Identify which cell holds the provided text, then report its (x, y) central coordinate. 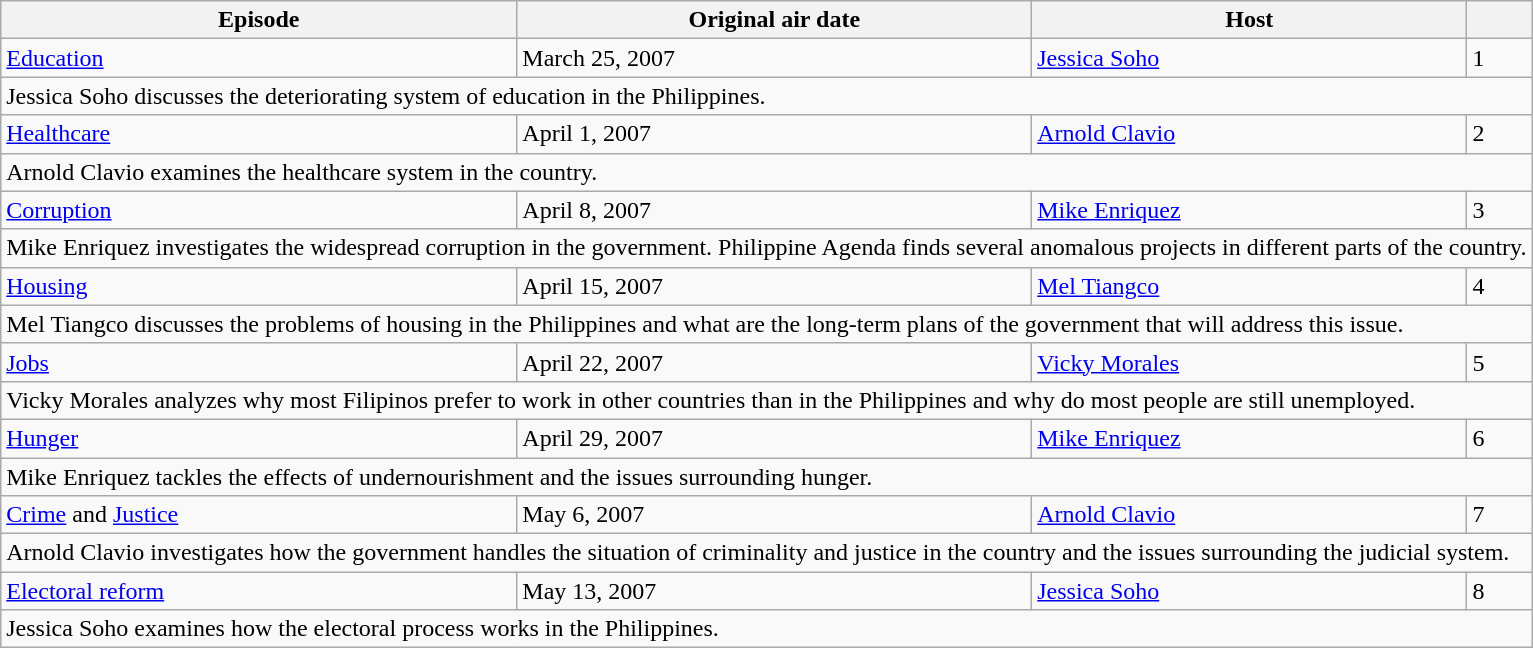
4 (1500, 286)
Jessica Soho examines how the electoral process works in the Philippines. (766, 629)
Original air date (774, 20)
Arnold Clavio examines the healthcare system in the country. (766, 172)
Host (1250, 20)
5 (1500, 362)
7 (1500, 515)
Crime and Justice (259, 515)
April 29, 2007 (774, 438)
Housing (259, 286)
Electoral reform (259, 591)
April 8, 2007 (774, 210)
Vicky Morales (1250, 362)
May 6, 2007 (774, 515)
3 (1500, 210)
Vicky Morales analyzes why most Filipinos prefer to work in other countries than in the Philippines and why do most people are still unemployed. (766, 400)
Jobs (259, 362)
Episode (259, 20)
8 (1500, 591)
March 25, 2007 (774, 58)
Corruption (259, 210)
Education (259, 58)
Hunger (259, 438)
Mel Tiangco discusses the problems of housing in the Philippines and what are the long-term plans of the government that will address this issue. (766, 324)
Mel Tiangco (1250, 286)
Healthcare (259, 134)
April 22, 2007 (774, 362)
May 13, 2007 (774, 591)
Jessica Soho discusses the deteriorating system of education in the Philippines. (766, 96)
Mike Enriquez tackles the effects of undernourishment and the issues surrounding hunger. (766, 477)
April 15, 2007 (774, 286)
6 (1500, 438)
1 (1500, 58)
2 (1500, 134)
April 1, 2007 (774, 134)
